For the text-containing cell, return its midpoint in (X, Y) coordinate format. 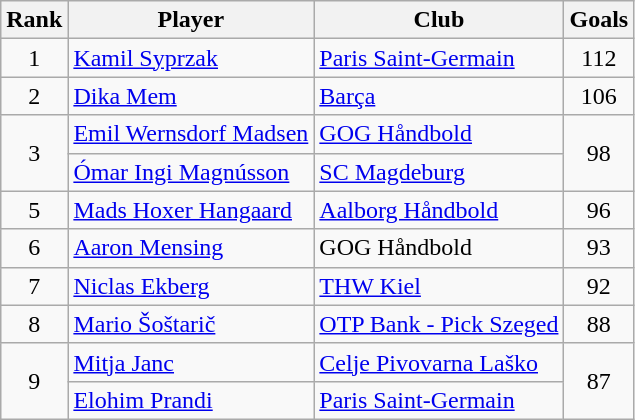
6 (34, 248)
112 (599, 58)
SC Magdeburg (439, 172)
9 (34, 381)
OTP Bank - Pick Szeged (439, 324)
Celje Pivovarna Laško (439, 362)
Mitja Janc (191, 362)
THW Kiel (439, 286)
106 (599, 96)
Club (439, 20)
87 (599, 381)
Aalborg Håndbold (439, 210)
Elohim Prandi (191, 400)
8 (34, 324)
88 (599, 324)
Ómar Ingi Magnússon (191, 172)
Emil Wernsdorf Madsen (191, 134)
Kamil Syprzak (191, 58)
Aaron Mensing (191, 248)
5 (34, 210)
Niclas Ekberg (191, 286)
Mario Šoštarič (191, 324)
96 (599, 210)
98 (599, 153)
92 (599, 286)
Barça (439, 96)
Rank (34, 20)
7 (34, 286)
Goals (599, 20)
Mads Hoxer Hangaard (191, 210)
93 (599, 248)
Player (191, 20)
Dika Mem (191, 96)
3 (34, 153)
2 (34, 96)
1 (34, 58)
